Extract the [x, y] coordinate from the center of the cell holding the provided text.  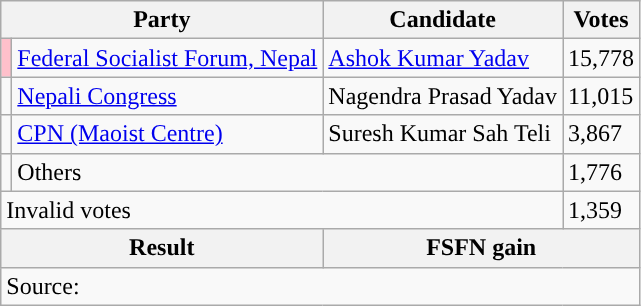
Votes [600, 20]
Ashok Kumar Yadav [443, 58]
Nepali Congress [168, 96]
CPN (Maoist Centre) [168, 134]
11,015 [600, 96]
3,867 [600, 134]
15,778 [600, 58]
1,776 [600, 172]
Suresh Kumar Sah Teli [443, 134]
Party [162, 20]
Result [162, 248]
FSFN gain [482, 248]
Others [288, 172]
Candidate [443, 20]
1,359 [600, 210]
Source: [320, 286]
Invalid votes [282, 210]
Federal Socialist Forum, Nepal [168, 58]
Nagendra Prasad Yadav [443, 96]
